Capture the cell that displays the provided text and extract its (X, Y) central coordinate. 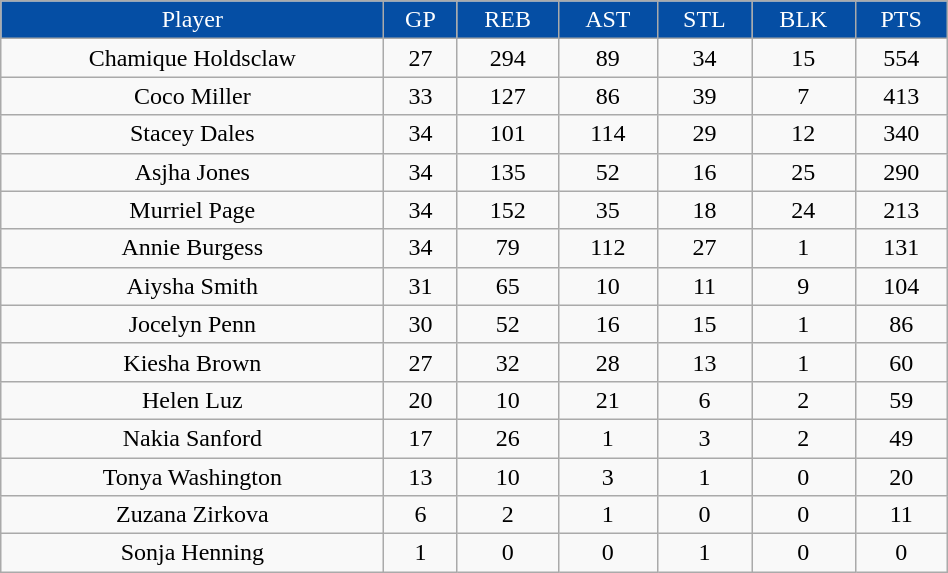
REB (508, 20)
Coco Miller (192, 96)
135 (508, 172)
24 (804, 210)
32 (508, 362)
60 (901, 362)
290 (901, 172)
Asjha Jones (192, 172)
Chamique Holdsclaw (192, 58)
31 (420, 286)
Helen Luz (192, 400)
33 (420, 96)
Tonya Washington (192, 477)
9 (804, 286)
554 (901, 58)
39 (704, 96)
79 (508, 248)
340 (901, 134)
18 (704, 210)
12 (804, 134)
Jocelyn Penn (192, 324)
413 (901, 96)
PTS (901, 20)
29 (704, 134)
Nakia Sanford (192, 438)
Stacey Dales (192, 134)
Kiesha Brown (192, 362)
26 (508, 438)
Annie Burgess (192, 248)
STL (704, 20)
Player (192, 20)
127 (508, 96)
152 (508, 210)
114 (608, 134)
AST (608, 20)
7 (804, 96)
GP (420, 20)
BLK (804, 20)
101 (508, 134)
59 (901, 400)
Murriel Page (192, 210)
28 (608, 362)
294 (508, 58)
17 (420, 438)
Aiysha Smith (192, 286)
21 (608, 400)
Zuzana Zirkova (192, 515)
112 (608, 248)
25 (804, 172)
131 (901, 248)
35 (608, 210)
49 (901, 438)
65 (508, 286)
104 (901, 286)
30 (420, 324)
Sonja Henning (192, 553)
213 (901, 210)
89 (608, 58)
